Capture the cell that displays the provided text and extract its (X, Y) central coordinate. 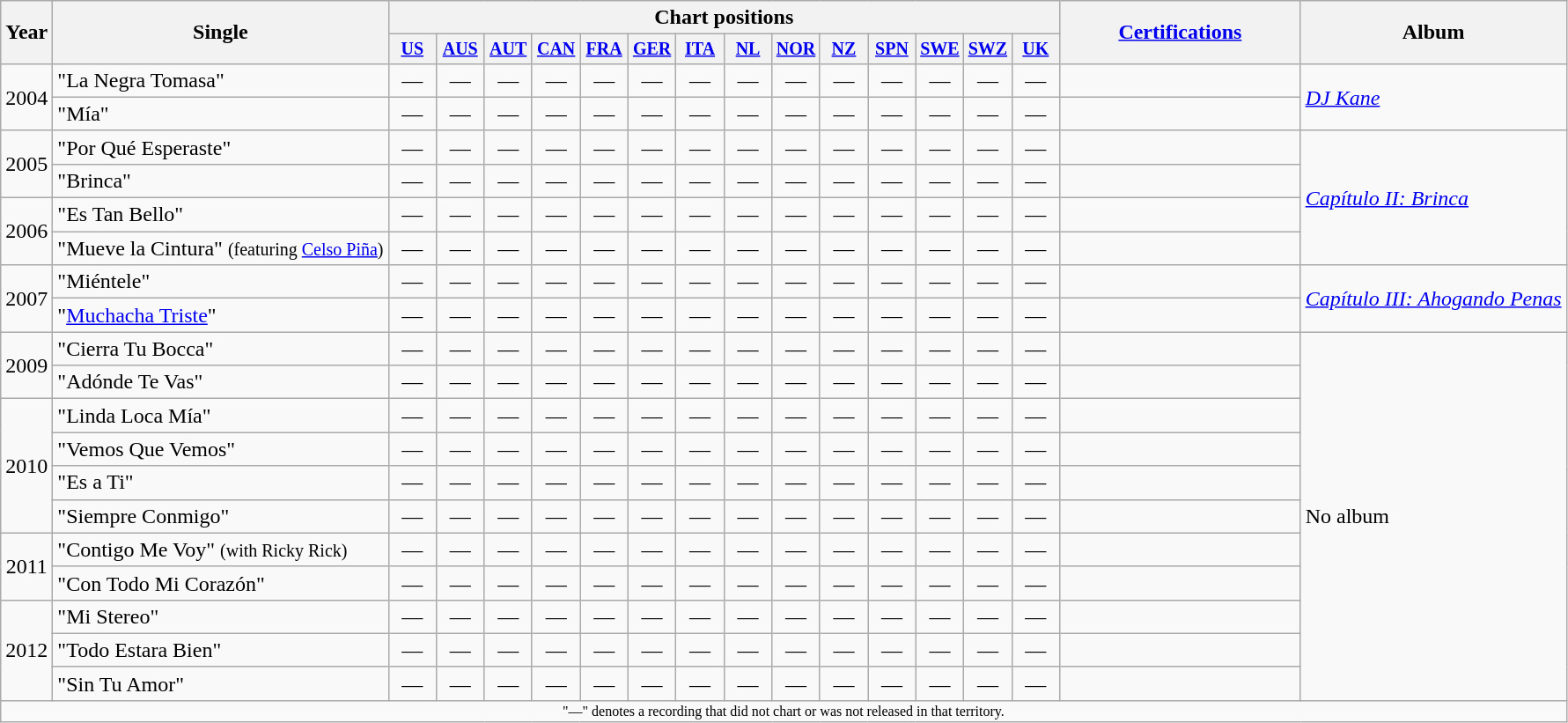
"La Negra Tomasa" (220, 80)
CAN (556, 49)
NOR (796, 49)
Chart positions (724, 18)
"Es a Ti" (220, 483)
NL (747, 49)
2009 (26, 365)
SWZ (988, 49)
DJ Kane (1433, 97)
2007 (26, 299)
"—" denotes a recording that did not chart or was not released in that territory. (784, 711)
ITA (700, 49)
"Contigo Me Voy" (with Ricky Rick) (220, 550)
US (412, 49)
"Todo Estara Bien" (220, 650)
UK (1035, 49)
"Miéntele" (220, 282)
Capítulo III: Ahogando Penas (1433, 299)
"Vemos Que Vemos" (220, 449)
2011 (26, 566)
AUS (460, 49)
2004 (26, 97)
SWE (939, 49)
Year (26, 33)
2005 (26, 164)
2012 (26, 650)
Capítulo II: Brinca (1433, 197)
SPN (892, 49)
"Brinca" (220, 181)
GER (651, 49)
"Cierra Tu Bocca" (220, 349)
2006 (26, 232)
"Mi Stereo" (220, 616)
"Siempre Conmigo" (220, 516)
"Es Tan Bello" (220, 215)
Album (1433, 33)
"Con Todo Mi Corazón" (220, 583)
"Linda Loca Mía" (220, 416)
"Mueve la Cintura" (featuring Celso Piña) (220, 248)
Certifications (1181, 33)
NZ (843, 49)
No album (1433, 516)
"Sin Tu Amor" (220, 683)
Single (220, 33)
"Adónde Te Vas" (220, 382)
AUT (508, 49)
"Por Qué Esperaste" (220, 147)
"Mía" (220, 114)
FRA (604, 49)
2010 (26, 466)
"Muchacha Triste" (220, 315)
